Return the (x, y) coordinate for the center point of the cell that contains the specified text.  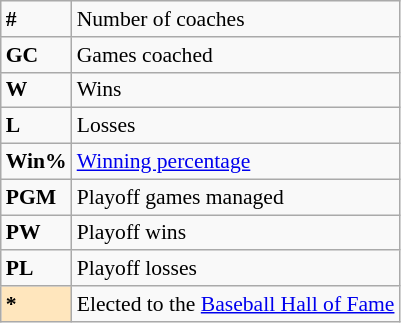
L (36, 126)
Playoff games managed (236, 197)
PW (36, 233)
Elected to the Baseball Hall of Fame (236, 304)
* (36, 304)
Winning percentage (236, 162)
GC (36, 55)
PGM (36, 197)
Losses (236, 126)
Games coached (236, 55)
Win% (36, 162)
W (36, 90)
Playoff wins (236, 233)
PL (36, 269)
# (36, 19)
Playoff losses (236, 269)
Wins (236, 90)
Number of coaches (236, 19)
